Return the (x, y) coordinate for the center point of the cell that contains the specified text.  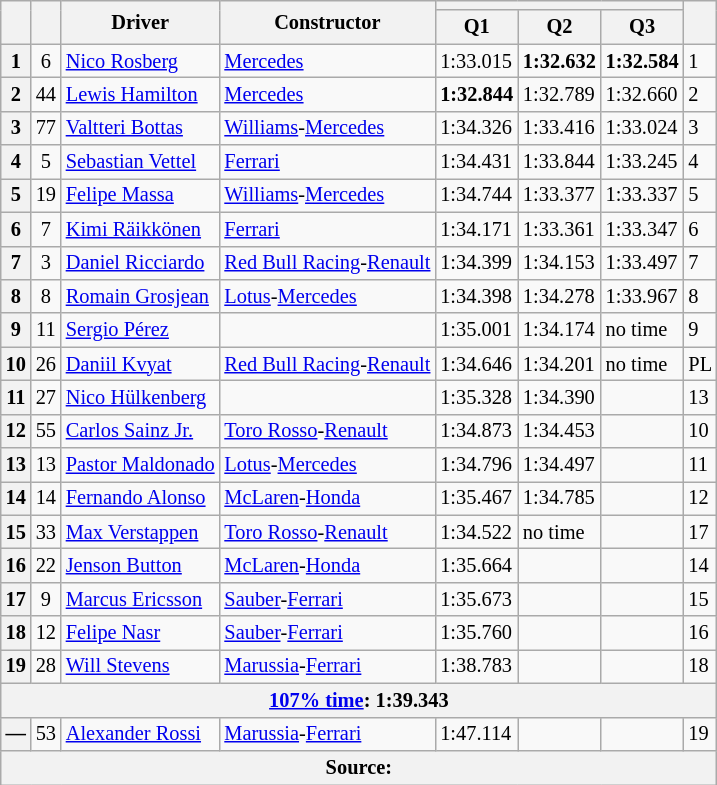
Will Stevens (140, 666)
Romain Grosjean (140, 296)
44 (46, 94)
1:32.789 (560, 94)
33 (46, 532)
53 (46, 734)
Jenson Button (140, 565)
Q2 (560, 27)
22 (46, 565)
1:38.783 (476, 666)
Daniel Ricciardo (140, 263)
1:35.467 (476, 498)
1:34.453 (560, 431)
1:33.967 (642, 296)
Valtteri Bottas (140, 128)
Pastor Maldonado (140, 465)
1:34.646 (476, 364)
Sebastian Vettel (140, 162)
Max Verstappen (140, 532)
1:33.844 (560, 162)
107% time: 1:39.343 (359, 700)
Source: (359, 767)
1:34.873 (476, 431)
Constructor (327, 22)
1:33.245 (642, 162)
Nico Rosberg (140, 61)
1:34.785 (560, 498)
1:34.201 (560, 364)
Marcus Ericsson (140, 599)
1:34.174 (560, 330)
1:34.497 (560, 465)
1:33.337 (642, 195)
Felipe Nasr (140, 633)
1:32.632 (560, 61)
1:33.015 (476, 61)
1:33.361 (560, 229)
Alexander Rossi (140, 734)
1:33.416 (560, 128)
1:35.664 (476, 565)
27 (46, 397)
1:34.171 (476, 229)
Carlos Sainz Jr. (140, 431)
PL (700, 364)
Q3 (642, 27)
1:34.744 (476, 195)
Kimi Räikkönen (140, 229)
77 (46, 128)
1:34.153 (560, 263)
1:47.114 (476, 734)
1:34.431 (476, 162)
1:33.497 (642, 263)
1:34.390 (560, 397)
1:33.024 (642, 128)
1:35.001 (476, 330)
1:34.326 (476, 128)
28 (46, 666)
1:32.584 (642, 61)
Daniil Kvyat (140, 364)
Driver (140, 22)
Nico Hülkenberg (140, 397)
Fernando Alonso (140, 498)
1:34.278 (560, 296)
1:34.399 (476, 263)
— (16, 734)
Sergio Pérez (140, 330)
1:34.796 (476, 465)
1:35.673 (476, 599)
26 (46, 364)
1:33.377 (560, 195)
Felipe Massa (140, 195)
1:34.398 (476, 296)
1:32.660 (642, 94)
1:35.760 (476, 633)
1:32.844 (476, 94)
1:34.522 (476, 532)
Q1 (476, 27)
1:33.347 (642, 229)
55 (46, 431)
Lewis Hamilton (140, 94)
1:35.328 (476, 397)
